Output the (x, y) coordinate of the center of the cell containing the given text.  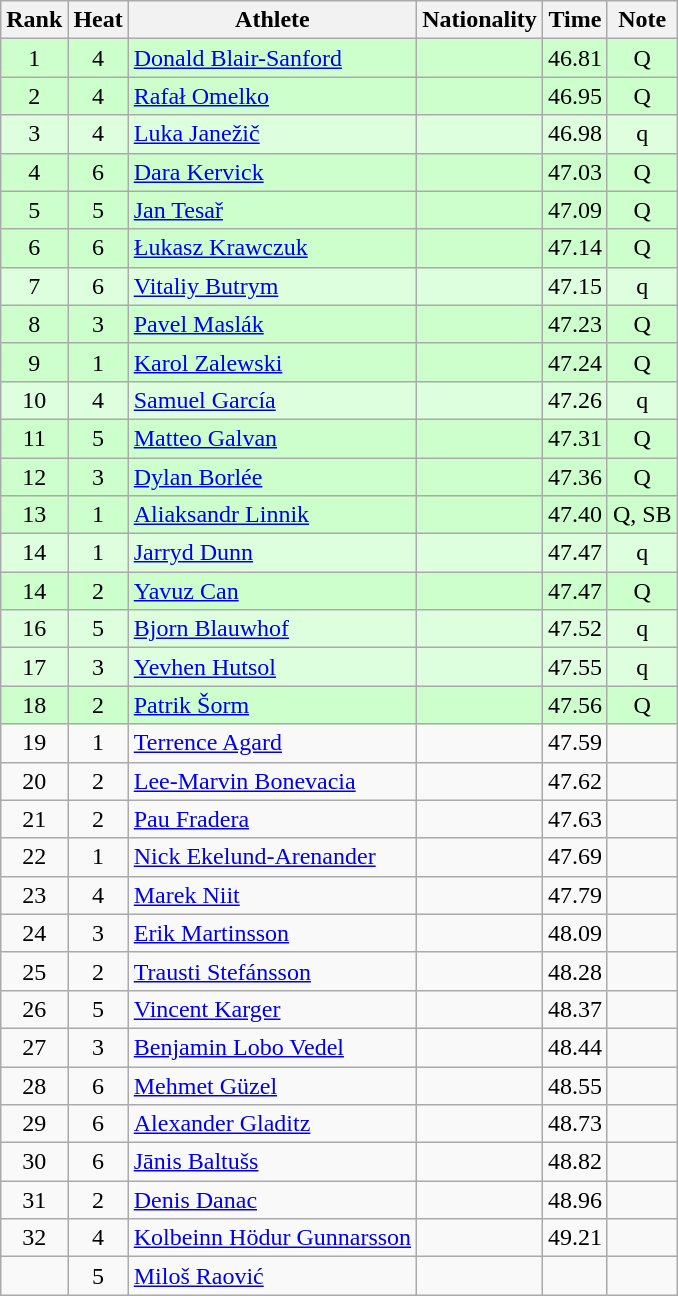
47.52 (574, 629)
Dara Kervick (272, 172)
Aliaksandr Linnik (272, 515)
29 (34, 1124)
Denis Danac (272, 1200)
Vitaliy Butrym (272, 286)
21 (34, 819)
48.82 (574, 1162)
47.55 (574, 667)
46.95 (574, 96)
47.59 (574, 743)
48.28 (574, 971)
47.15 (574, 286)
Vincent Karger (272, 1009)
47.31 (574, 438)
47.26 (574, 400)
47.69 (574, 857)
Matteo Galvan (272, 438)
Athlete (272, 20)
19 (34, 743)
22 (34, 857)
26 (34, 1009)
48.73 (574, 1124)
46.98 (574, 134)
31 (34, 1200)
47.40 (574, 515)
Samuel García (272, 400)
28 (34, 1085)
Yavuz Can (272, 591)
20 (34, 781)
48.44 (574, 1047)
Yevhen Hutsol (272, 667)
Nick Ekelund-Arenander (272, 857)
Karol Zalewski (272, 362)
49.21 (574, 1238)
Jan Tesař (272, 210)
32 (34, 1238)
47.63 (574, 819)
47.62 (574, 781)
46.81 (574, 58)
Terrence Agard (272, 743)
Mehmet Güzel (272, 1085)
Rank (34, 20)
Donald Blair-Sanford (272, 58)
Q, SB (642, 515)
24 (34, 933)
Kolbeinn Hödur Gunnarsson (272, 1238)
Time (574, 20)
11 (34, 438)
Note (642, 20)
23 (34, 895)
Alexander Gladitz (272, 1124)
47.79 (574, 895)
Patrik Šorm (272, 705)
30 (34, 1162)
47.24 (574, 362)
Jarryd Dunn (272, 553)
Marek Niit (272, 895)
Trausti Stefánsson (272, 971)
Miloš Raović (272, 1276)
47.36 (574, 477)
48.55 (574, 1085)
10 (34, 400)
Dylan Borlée (272, 477)
Jānis Baltušs (272, 1162)
47.56 (574, 705)
Luka Janežič (272, 134)
16 (34, 629)
47.23 (574, 324)
48.96 (574, 1200)
17 (34, 667)
Benjamin Lobo Vedel (272, 1047)
Nationality (480, 20)
9 (34, 362)
Heat (98, 20)
8 (34, 324)
47.03 (574, 172)
Pau Fradera (272, 819)
7 (34, 286)
Lee-Marvin Bonevacia (272, 781)
13 (34, 515)
47.09 (574, 210)
27 (34, 1047)
48.37 (574, 1009)
12 (34, 477)
Bjorn Blauwhof (272, 629)
47.14 (574, 248)
18 (34, 705)
Erik Martinsson (272, 933)
Łukasz Krawczuk (272, 248)
25 (34, 971)
48.09 (574, 933)
Rafał Omelko (272, 96)
Pavel Maslák (272, 324)
